For the text-containing cell, return its midpoint in [X, Y] coordinate format. 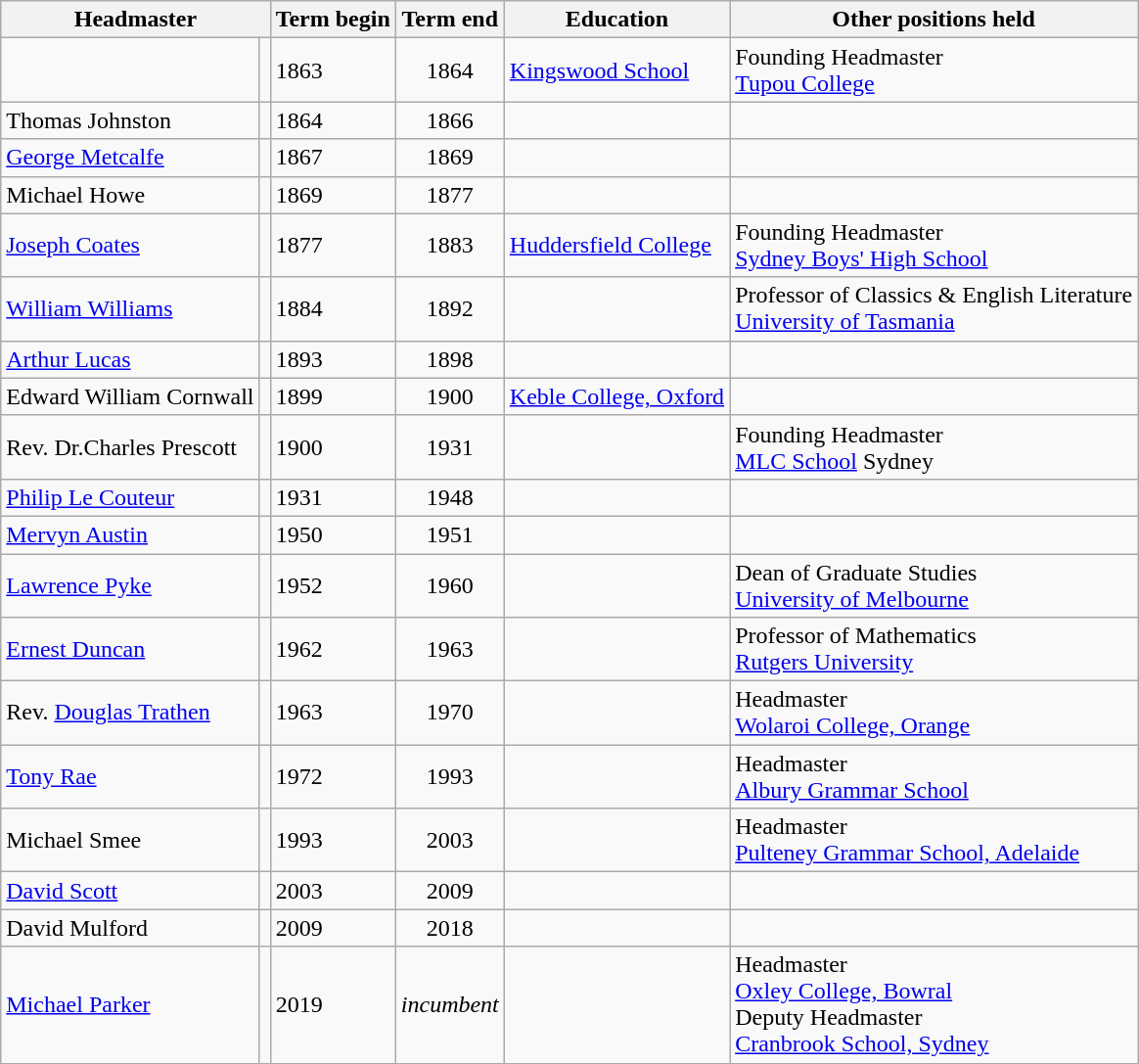
1867 [333, 158]
Founding HeadmasterTupou College [934, 70]
George Metcalfe [130, 158]
1950 [333, 534]
Michael Howe [130, 195]
1892 [450, 309]
1893 [333, 359]
Mervyn Austin [130, 534]
Philip Le Couteur [130, 497]
Rev. Douglas Trathen [130, 713]
Rev. Dr.Charles Prescott [130, 446]
Professor of Classics & English LiteratureUniversity of Tasmania [934, 309]
Dean of Graduate StudiesUniversity of Melbourne [934, 585]
1972 [333, 777]
incumbent [450, 1004]
1898 [450, 359]
1866 [450, 120]
1952 [333, 585]
Keble College, Oxford [616, 396]
Michael Smee [130, 840]
1951 [450, 534]
Other positions held [934, 20]
Founding HeadmasterSydney Boys' High School [934, 245]
Term begin [333, 20]
Edward William Cornwall [130, 396]
1863 [333, 70]
2018 [450, 928]
Huddersfield College [616, 245]
David Mulford [130, 928]
William Williams [130, 309]
David Scott [130, 891]
1960 [450, 585]
HeadmasterPulteney Grammar School, Adelaide [934, 840]
Term end [450, 20]
Tony Rae [130, 777]
Michael Parker [130, 1004]
HeadmasterOxley College, Bowral Deputy HeadmasterCranbrook School, Sydney [934, 1004]
Arthur Lucas [130, 359]
1884 [333, 309]
1948 [450, 497]
Headmaster [135, 20]
Professor of MathematicsRutgers University [934, 650]
Thomas Johnston [130, 120]
Joseph Coates [130, 245]
Founding HeadmasterMLC School Sydney [934, 446]
Lawrence Pyke [130, 585]
1962 [333, 650]
HeadmasterAlbury Grammar School [934, 777]
Ernest Duncan [130, 650]
Kingswood School [616, 70]
1970 [450, 713]
HeadmasterWolaroi College, Orange [934, 713]
2019 [333, 1004]
1883 [450, 245]
1899 [333, 396]
Education [616, 20]
